Detect which cell encompasses the target text, then output its [x, y] center coordinate. 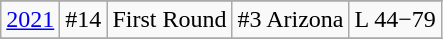
2021 [30, 20]
#14 [84, 20]
L 44−79 [395, 20]
First Round [170, 20]
#3 Arizona [290, 20]
